Identify which cell holds the provided text, then report its (X, Y) central coordinate. 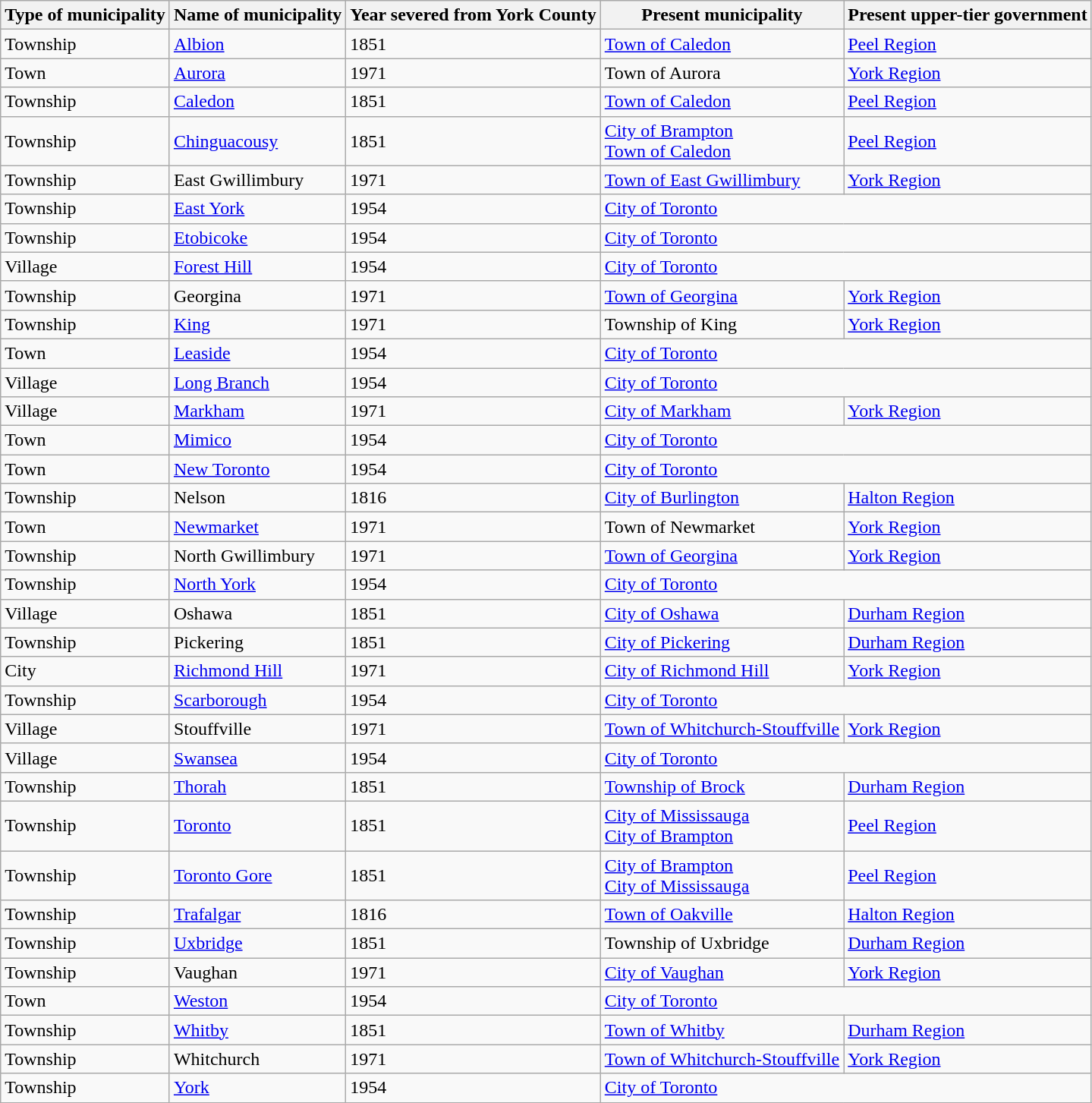
City of Burlington (722, 498)
Town of East Gwillimbury (722, 180)
North Gwillimbury (257, 556)
City of Oshawa (722, 613)
Mimico (257, 440)
Forest Hill (257, 266)
City of Vaughan (722, 972)
City of Markham (722, 411)
Town of Newmarket (722, 527)
Trafalgar (257, 915)
North York (257, 585)
Aurora (257, 73)
City of Pickering (722, 642)
Township of King (722, 324)
Township of Brock (722, 786)
Township of Uxbridge (722, 944)
Stouffville (257, 729)
Year severed from York County (474, 15)
City of BramptonTown of Caledon (722, 141)
King (257, 324)
Etobicoke (257, 238)
City of MississaugaCity of Brampton (722, 826)
Long Branch (257, 382)
Scarborough (257, 700)
Town of Aurora (722, 73)
Georgina (257, 295)
Albion (257, 44)
Pickering (257, 642)
East York (257, 209)
York (257, 1088)
City (85, 671)
Nelson (257, 498)
New Toronto (257, 469)
Chinguacousy (257, 141)
City of BramptonCity of Mississauga (722, 875)
Uxbridge (257, 944)
Town of Whitby (722, 1030)
Present upper-tier government (968, 15)
Whitchurch (257, 1059)
Present municipality (722, 15)
Swansea (257, 758)
Type of municipality (85, 15)
Town of Oakville (722, 915)
Richmond Hill (257, 671)
East Gwillimbury (257, 180)
Caledon (257, 102)
Toronto (257, 826)
Name of municipality (257, 15)
Leaside (257, 353)
Toronto Gore (257, 875)
Weston (257, 1001)
Whitby (257, 1030)
Oshawa (257, 613)
Vaughan (257, 972)
City of Richmond Hill (722, 671)
Thorah (257, 786)
Markham (257, 411)
Newmarket (257, 527)
